For the text-containing cell, return its midpoint in [x, y] coordinate format. 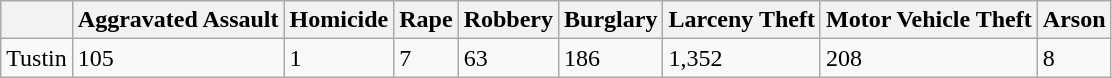
8 [1074, 58]
Burglary [611, 20]
Rape [426, 20]
208 [928, 58]
Homicide [339, 20]
Motor Vehicle Theft [928, 20]
Tustin [37, 58]
Robbery [508, 20]
186 [611, 58]
105 [178, 58]
1,352 [742, 58]
Larceny Theft [742, 20]
7 [426, 58]
Arson [1074, 20]
Aggravated Assault [178, 20]
1 [339, 58]
63 [508, 58]
